Identify which cell holds the provided text, then report its [X, Y] central coordinate. 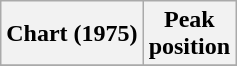
Peakposition [189, 34]
Chart (1975) [72, 34]
